Identify which cell holds the provided text, then report its (x, y) central coordinate. 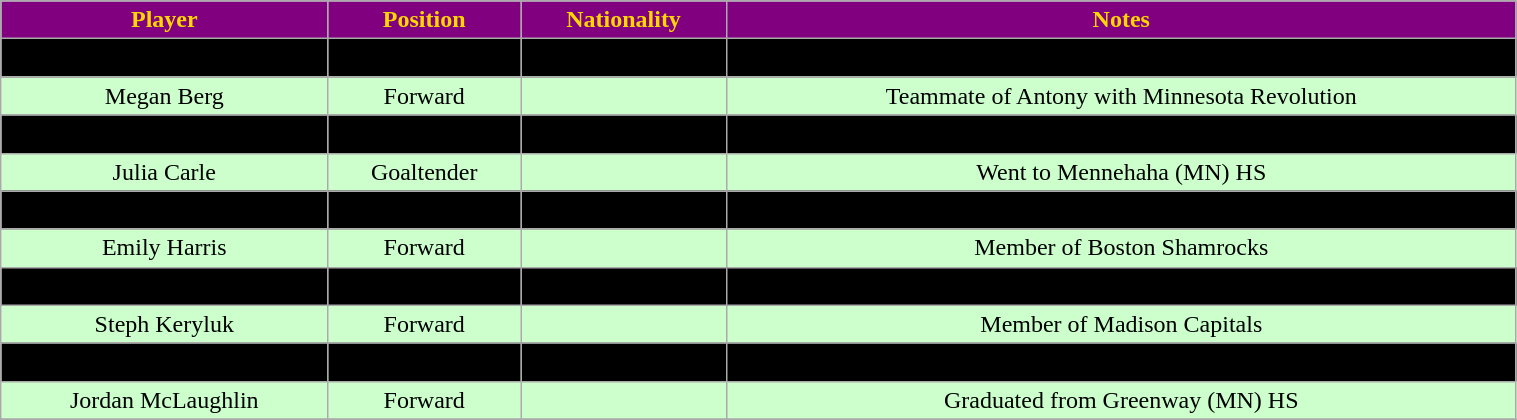
Went to Mennehaha (MN) HS (1122, 172)
Attended Hopkins (MN) HS (1122, 134)
Jordan McLaughlin (164, 400)
Emily Harris (164, 248)
Member of Boston Shamrocks (1122, 248)
Notes (1122, 20)
Emily Antony (164, 58)
Formerly with ESC Planegg (1122, 210)
Steph Keryluk (164, 324)
Megan Hinze (164, 286)
Leila Kilduff (164, 362)
Corbin Boyd (164, 134)
Position (424, 20)
Teammate of Antony with Minnesota Revolution (1122, 96)
Player (164, 20)
Julia Carle (164, 172)
Attended Chanhassen (MN) HS (1122, 286)
Lena Duesterhoeft (164, 210)
Nationality (624, 20)
Goaltender (424, 172)
Graduated from Greenway (MN) HS (1122, 400)
Played for Minnesota Revolution (1122, 58)
Member of Madison Capitals (1122, 324)
Megan Berg (164, 96)
Attended North American Hockey Academy (1122, 362)
